Search for the cell housing the specified text and yield its (X, Y) center coordinate. 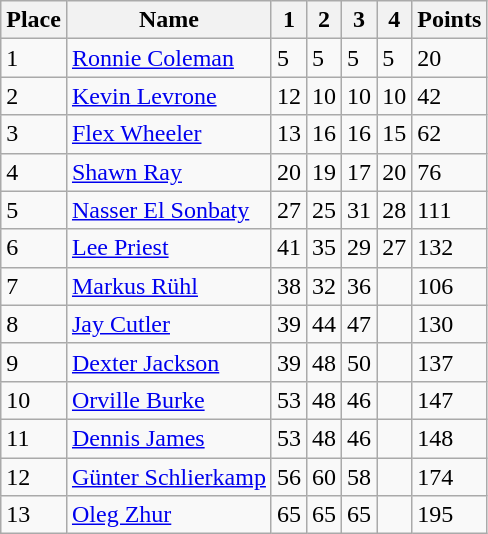
147 (450, 400)
132 (450, 248)
Name (168, 20)
148 (450, 438)
Kevin Levrone (168, 96)
Günter Schlierkamp (168, 477)
56 (288, 477)
60 (324, 477)
Markus Rühl (168, 286)
Oleg Zhur (168, 515)
Place (34, 20)
Dennis James (168, 438)
Points (450, 20)
130 (450, 324)
Shawn Ray (168, 172)
7 (34, 286)
Lee Priest (168, 248)
Jay Cutler (168, 324)
11 (34, 438)
195 (450, 515)
76 (450, 172)
19 (324, 172)
28 (394, 210)
31 (360, 210)
Dexter Jackson (168, 362)
Flex Wheeler (168, 134)
17 (360, 172)
Ronnie Coleman (168, 58)
111 (450, 210)
42 (450, 96)
50 (360, 362)
29 (360, 248)
58 (360, 477)
15 (394, 134)
Nasser El Sonbaty (168, 210)
32 (324, 286)
6 (34, 248)
62 (450, 134)
174 (450, 477)
44 (324, 324)
8 (34, 324)
35 (324, 248)
47 (360, 324)
Orville Burke (168, 400)
9 (34, 362)
137 (450, 362)
38 (288, 286)
25 (324, 210)
106 (450, 286)
41 (288, 248)
36 (360, 286)
